Return [x, y] of the center of cell containing provided text 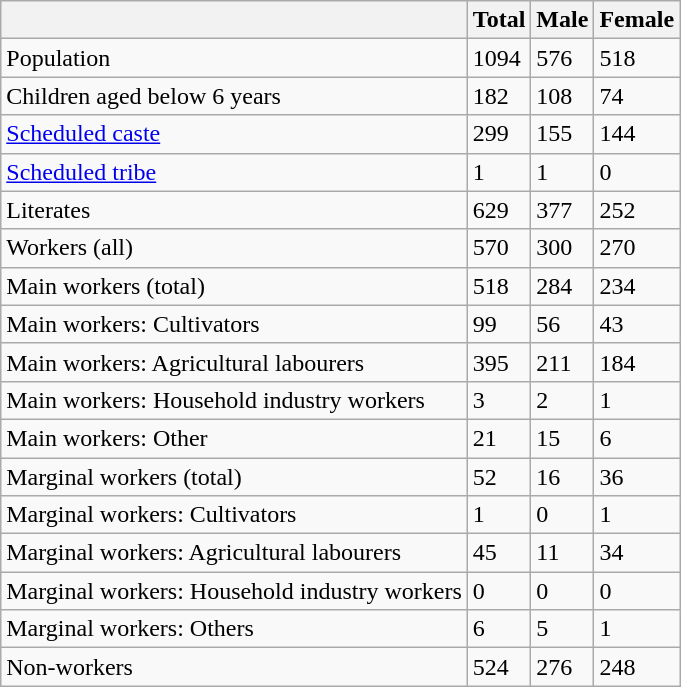
45 [499, 553]
144 [637, 134]
377 [562, 210]
108 [562, 96]
Main workers: Household industry workers [234, 400]
252 [637, 210]
43 [637, 324]
270 [637, 248]
299 [499, 134]
300 [562, 248]
Literates [234, 210]
36 [637, 477]
74 [637, 96]
21 [499, 438]
234 [637, 286]
16 [562, 477]
Main workers: Other [234, 438]
Scheduled caste [234, 134]
Marginal workers (total) [234, 477]
524 [499, 667]
276 [562, 667]
5 [562, 629]
11 [562, 553]
Marginal workers: Agricultural labourers [234, 553]
Population [234, 58]
Main workers: Cultivators [234, 324]
Main workers (total) [234, 286]
629 [499, 210]
155 [562, 134]
56 [562, 324]
15 [562, 438]
1094 [499, 58]
Non-workers [234, 667]
Total [499, 20]
211 [562, 362]
52 [499, 477]
Workers (all) [234, 248]
Marginal workers: Household industry workers [234, 591]
Main workers: Agricultural labourers [234, 362]
34 [637, 553]
99 [499, 324]
184 [637, 362]
Marginal workers: Others [234, 629]
395 [499, 362]
2 [562, 400]
248 [637, 667]
182 [499, 96]
Marginal workers: Cultivators [234, 515]
284 [562, 286]
Children aged below 6 years [234, 96]
Scheduled tribe [234, 172]
Male [562, 20]
3 [499, 400]
570 [499, 248]
576 [562, 58]
Female [637, 20]
